Output the (X, Y) coordinate of the center of the cell containing the given text.  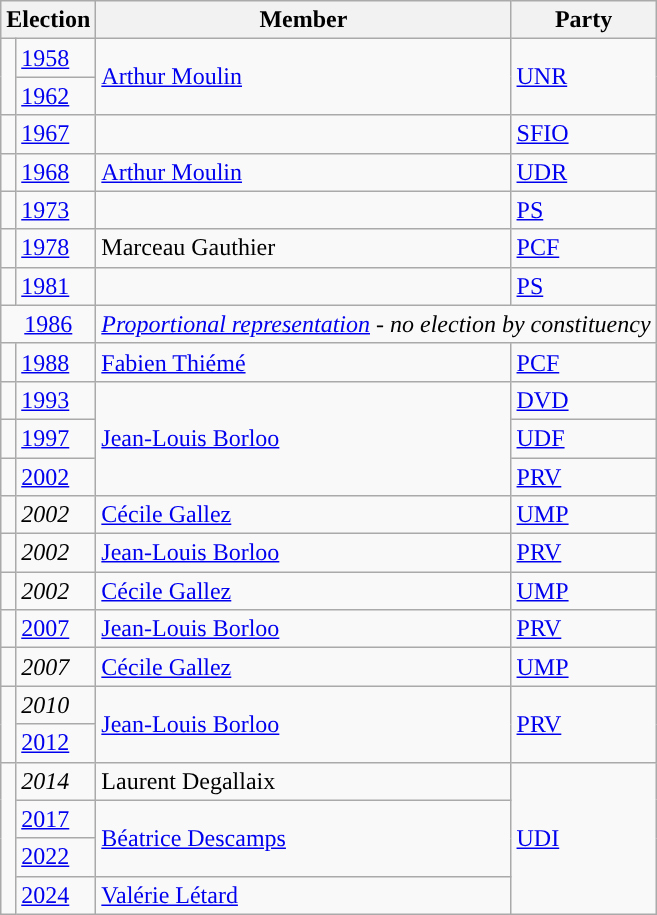
1967 (56, 134)
1958 (56, 58)
Election (48, 20)
1962 (56, 96)
Member (304, 20)
2014 (56, 781)
1981 (56, 286)
1978 (56, 248)
UDF (584, 438)
2010 (56, 705)
1993 (56, 400)
UNR (584, 77)
2012 (56, 743)
1986 (48, 324)
Marceau Gauthier (304, 248)
1973 (56, 210)
Béatrice Descamps (304, 838)
2022 (56, 857)
2024 (56, 895)
DVD (584, 400)
Fabien Thiémé (304, 362)
1988 (56, 362)
Laurent Degallaix (304, 781)
Party (584, 20)
SFIO (584, 134)
1968 (56, 172)
UDR (584, 172)
1997 (56, 438)
UDI (584, 838)
Proportional representation - no election by constituency (376, 324)
Valérie Létard (304, 895)
2017 (56, 819)
